Return [x, y] of the center of cell containing provided text 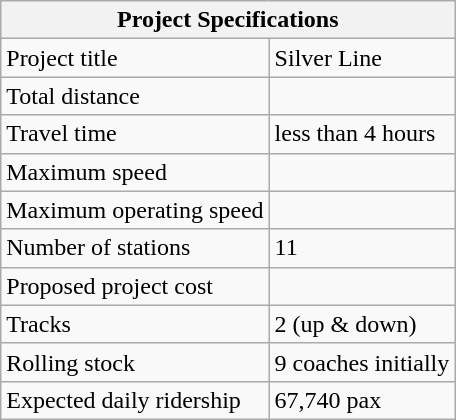
Maximum speed [135, 172]
Project title [135, 58]
Number of stations [135, 248]
Proposed project cost [135, 286]
Travel time [135, 134]
Tracks [135, 324]
9 coaches initially [362, 362]
11 [362, 248]
less than 4 hours [362, 134]
Expected daily ridership [135, 400]
Project Specifications [228, 20]
Rolling stock [135, 362]
67,740 pax [362, 400]
Silver Line [362, 58]
2 (up & down) [362, 324]
Maximum operating speed [135, 210]
Total distance [135, 96]
